Pinpoint the cell where the given text exists, returning its (X, Y) midpoint coordinate. 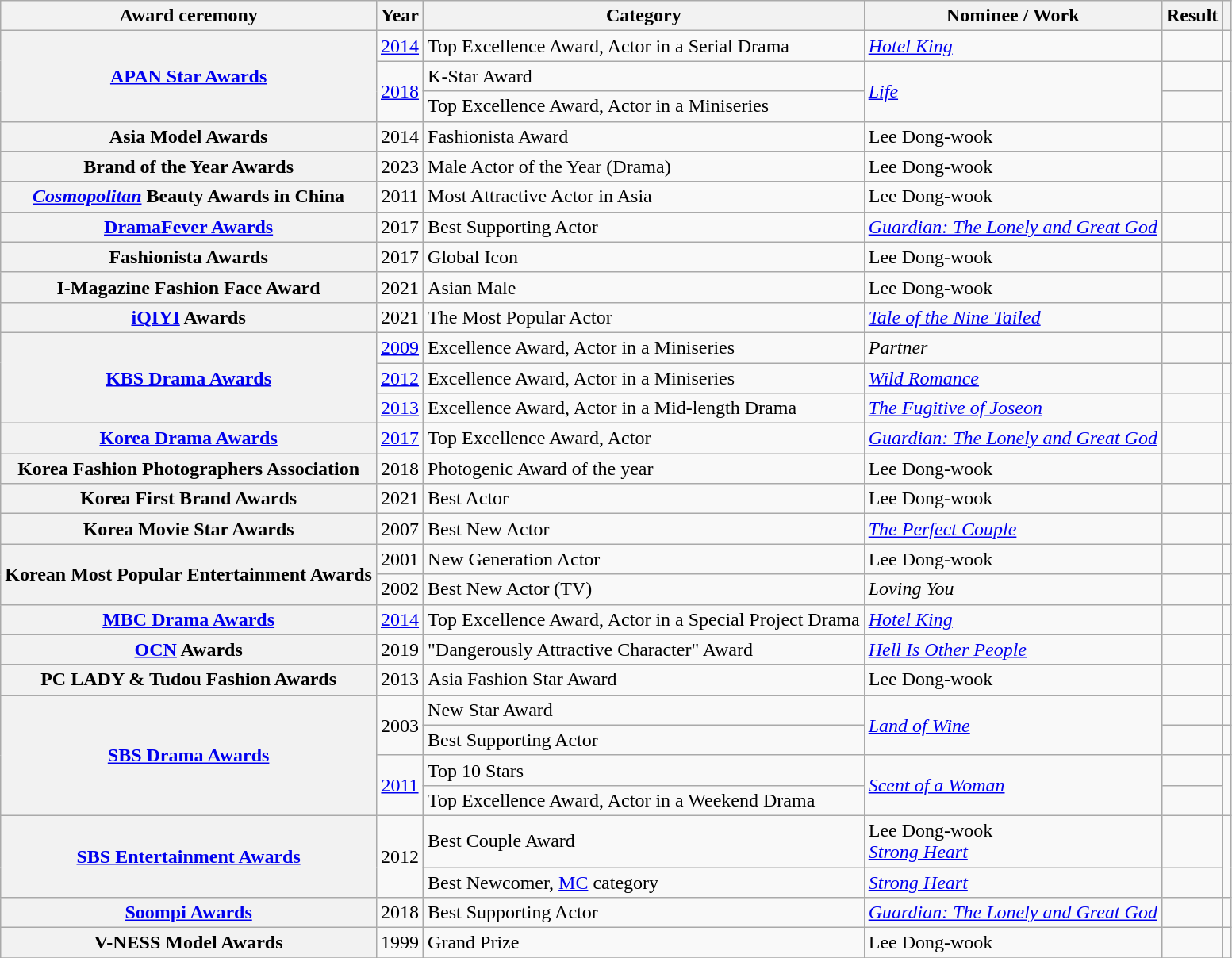
Tale of the Nine Tailed (1012, 317)
Global Icon (644, 257)
Top Excellence Award, Actor in a Serial Drama (644, 46)
Top Excellence Award, Actor in a Miniseries (644, 106)
Brand of the Year Awards (189, 167)
Korea Drama Awards (189, 439)
Asia Fashion Star Award (644, 680)
DramaFever Awards (189, 227)
Hell Is Other People (1012, 650)
Strong Heart (1012, 883)
Land of Wine (1012, 725)
Cosmopolitan Beauty Awards in China (189, 197)
Asia Model Awards (189, 136)
The Perfect Couple (1012, 529)
KBS Drama Awards (189, 377)
2003 (400, 725)
Best Actor (644, 499)
Grand Prize (644, 943)
Lee Dong-wook Strong Heart (1012, 841)
The Most Popular Actor (644, 317)
Scent of a Woman (1012, 785)
Year (400, 16)
2001 (400, 559)
PC LADY & Tudou Fashion Awards (189, 680)
1999 (400, 943)
APAN Star Awards (189, 76)
Best Newcomer, MC category (644, 883)
Top Excellence Award, Actor (644, 439)
2009 (400, 347)
Partner (1012, 347)
Best Couple Award (644, 841)
OCN Awards (189, 650)
Result (1192, 16)
I-Magazine Fashion Face Award (189, 287)
Wild Romance (1012, 378)
Korea First Brand Awards (189, 499)
Most Attractive Actor in Asia (644, 197)
Best New Actor (TV) (644, 589)
Best New Actor (644, 529)
Asian Male (644, 287)
Award ceremony (189, 16)
Top 10 Stars (644, 770)
New Star Award (644, 710)
2002 (400, 589)
Life (1012, 91)
SBS Drama Awards (189, 755)
2023 (400, 167)
Excellence Award, Actor in a Mid-length Drama (644, 408)
Category (644, 16)
K-Star Award (644, 76)
The Fugitive of Joseon (1012, 408)
Fashionista Awards (189, 257)
"Dangerously Attractive Character" Award (644, 650)
2007 (400, 529)
Top Excellence Award, Actor in a Special Project Drama (644, 619)
MBC Drama Awards (189, 619)
Korea Movie Star Awards (189, 529)
Korea Fashion Photographers Association (189, 469)
Loving You (1012, 589)
Top Excellence Award, Actor in a Weekend Drama (644, 800)
SBS Entertainment Awards (189, 856)
V-NESS Model Awards (189, 943)
Nominee / Work (1012, 16)
Soompi Awards (189, 913)
Male Actor of the Year (Drama) (644, 167)
New Generation Actor (644, 559)
Korean Most Popular Entertainment Awards (189, 574)
iQIYI Awards (189, 317)
Fashionista Award (644, 136)
2019 (400, 650)
Photogenic Award of the year (644, 469)
